Locate the cell with the specified text and output its (x, y) center coordinate. 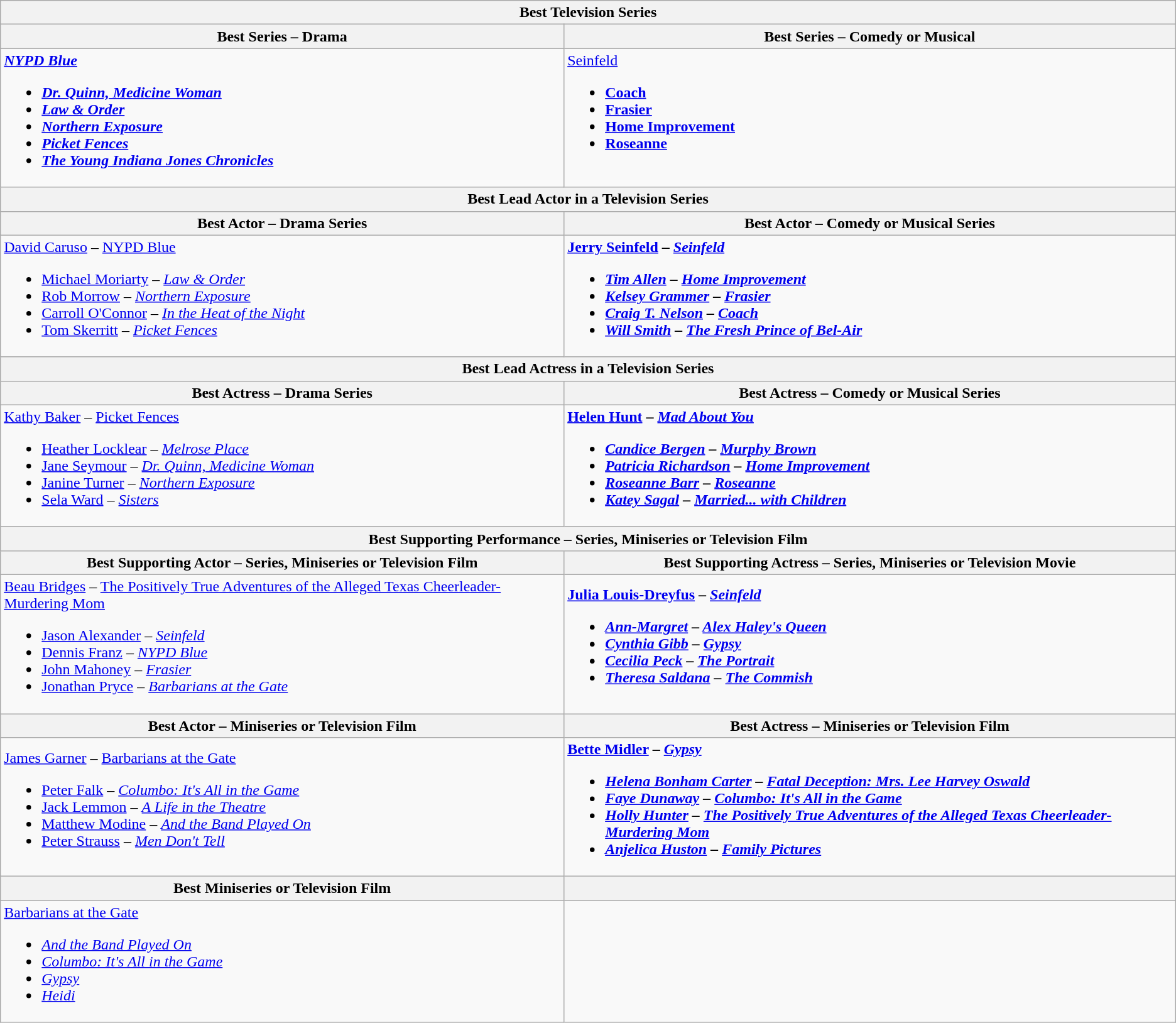
Best Actor – Drama Series (283, 223)
Best Supporting Actress – Series, Miniseries or Television Movie (870, 562)
Best Actor – Comedy or Musical Series (870, 223)
Best Lead Actor in a Television Series (588, 199)
Julia Louis-Dreyfus – SeinfeldAnn-Margret – Alex Haley's QueenCynthia Gibb – GypsyCecilia Peck – The PortraitTheresa Saldana – The Commish (870, 643)
Best Actor – Miniseries or Television Film (283, 726)
Best Series – Comedy or Musical (870, 36)
Jerry Seinfeld – SeinfeldTim Allen – Home ImprovementKelsey Grammer – FrasierCraig T. Nelson – CoachWill Smith – The Fresh Prince of Bel-Air (870, 296)
Best Miniseries or Television Film (283, 889)
Best Television Series (588, 13)
Best Actress – Miniseries or Television Film (870, 726)
Best Actress – Drama Series (283, 393)
Best Series – Drama (283, 36)
Best Actress – Comedy or Musical Series (870, 393)
Barbarians at the GateAnd the Band Played OnColumbo: It's All in the GameGypsyHeidi (283, 961)
NYPD BlueDr. Quinn, Medicine WomanLaw & OrderNorthern ExposurePicket FencesThe Young Indiana Jones Chronicles (283, 118)
Best Lead Actress in a Television Series (588, 369)
Best Supporting Performance – Series, Miniseries or Television Film (588, 539)
SeinfeldCoachFrasierHome ImprovementRoseanne (870, 118)
Best Supporting Actor – Series, Miniseries or Television Film (283, 562)
